Output the (X, Y) coordinate of the center of the cell containing the given text.  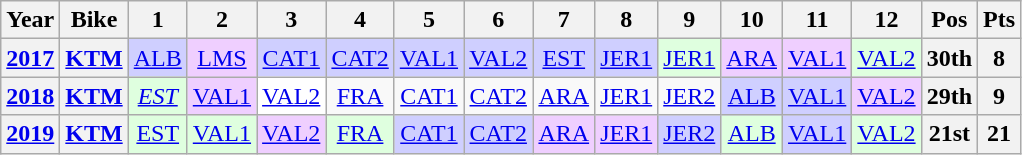
Pts (1000, 20)
30th (949, 58)
2017 (30, 58)
2019 (30, 134)
Bike (94, 20)
12 (886, 20)
7 (564, 20)
21st (949, 134)
2018 (30, 96)
6 (498, 20)
LMS (222, 58)
Year (30, 20)
10 (752, 20)
5 (428, 20)
3 (292, 20)
29th (949, 96)
1 (158, 20)
21 (1000, 134)
2 (222, 20)
4 (360, 20)
Pos (949, 20)
11 (818, 20)
